Determine the (X, Y) coordinate at the center of the cell enclosing the given text.  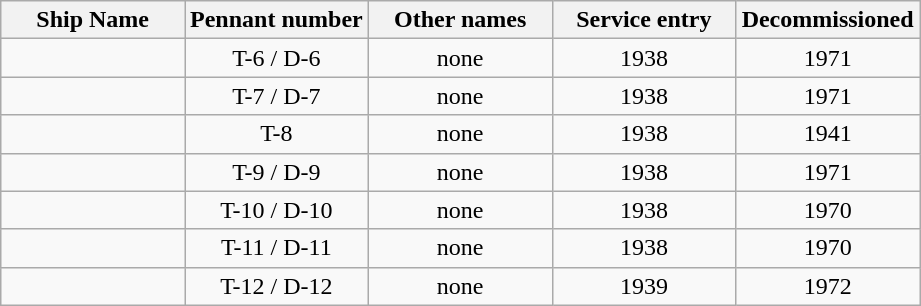
Pennant number (276, 20)
T-12 / D-12 (276, 286)
T-8 (276, 134)
T-10 / D-10 (276, 210)
T-11 / D-11 (276, 248)
Service entry (644, 20)
Ship Name (93, 20)
Other names (460, 20)
T-6 / D-6 (276, 58)
T-9 / D-9 (276, 172)
1941 (828, 134)
1972 (828, 286)
T-7 / D-7 (276, 96)
Decommissioned (828, 20)
1939 (644, 286)
